Return [X, Y] of the center of cell containing provided text 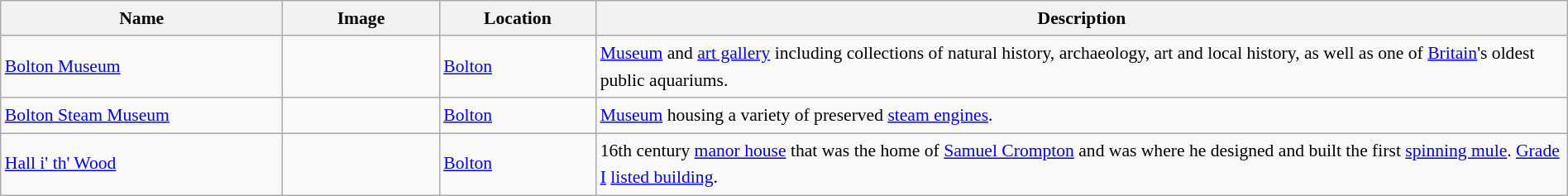
Museum housing a variety of preserved steam engines. [1082, 116]
Location [518, 18]
Hall i' th' Wood [142, 164]
16th century manor house that was the home of Samuel Crompton and was where he designed and built the first spinning mule. Grade I listed building. [1082, 164]
Description [1082, 18]
Name [142, 18]
Bolton Museum [142, 68]
Image [361, 18]
Bolton Steam Museum [142, 116]
